From the cell containing the given text, extract its center point as (x, y) coordinate. 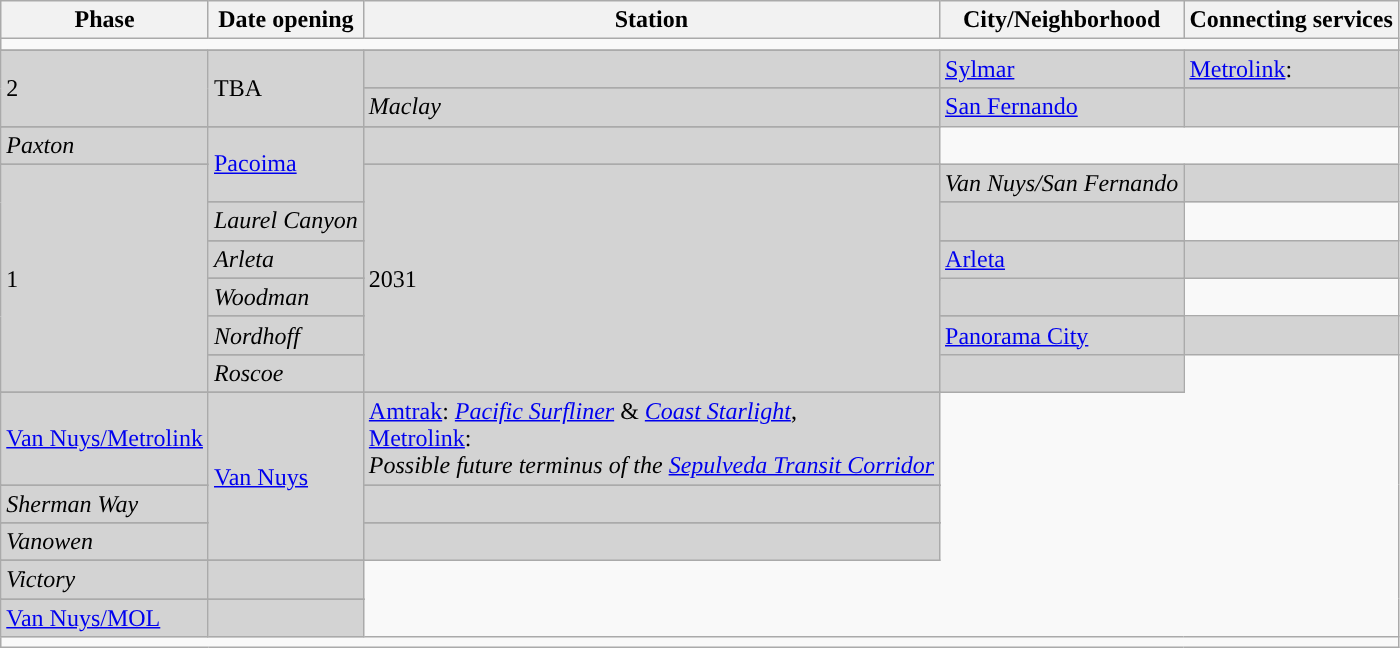
Sylmar (1062, 69)
Connecting services (1291, 20)
Van Nuys/San Fernando (1062, 183)
Woodman (286, 297)
Sherman Way (105, 503)
2 (105, 88)
Nordhoff (286, 335)
Station (651, 20)
City/Neighborhood (1062, 20)
Maclay (651, 107)
Paxton (105, 145)
Van Nuys/MOL (105, 618)
TBA (286, 88)
Van Nuys/Metrolink (105, 438)
San Fernando (1062, 107)
Panorama City (1062, 335)
Pacoima (286, 164)
Victory (105, 580)
Date opening (286, 20)
Phase (105, 20)
Amtrak: Pacific Surfliner & Coast Starlight, Metrolink: Possible future terminus of the Sepulveda Transit Corridor (651, 438)
1 (105, 278)
2031 (651, 278)
Van Nuys (286, 476)
Metrolink: (1291, 69)
Vanowen (105, 542)
Laurel Canyon (286, 221)
Roscoe (286, 373)
